Capture the cell that displays the provided text and extract its (X, Y) central coordinate. 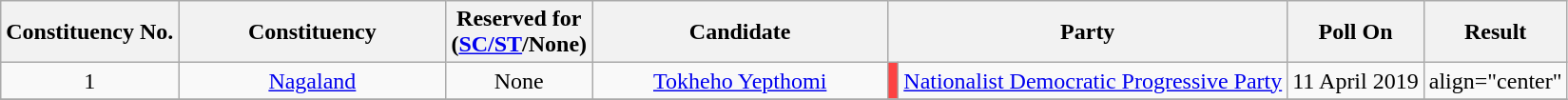
Party (1088, 32)
Poll On (1356, 32)
Candidate (740, 32)
Result (1495, 32)
Constituency No. (89, 32)
Constituency (312, 32)
1 (89, 81)
Reserved for(SC/ST/None) (519, 32)
None (519, 81)
Tokheho Yepthomi (740, 81)
Nagaland (312, 81)
Nationalist Democratic Progressive Party (1094, 81)
align="center" (1495, 81)
11 April 2019 (1356, 81)
